Capture the cell that displays the provided text and extract its [X, Y] central coordinate. 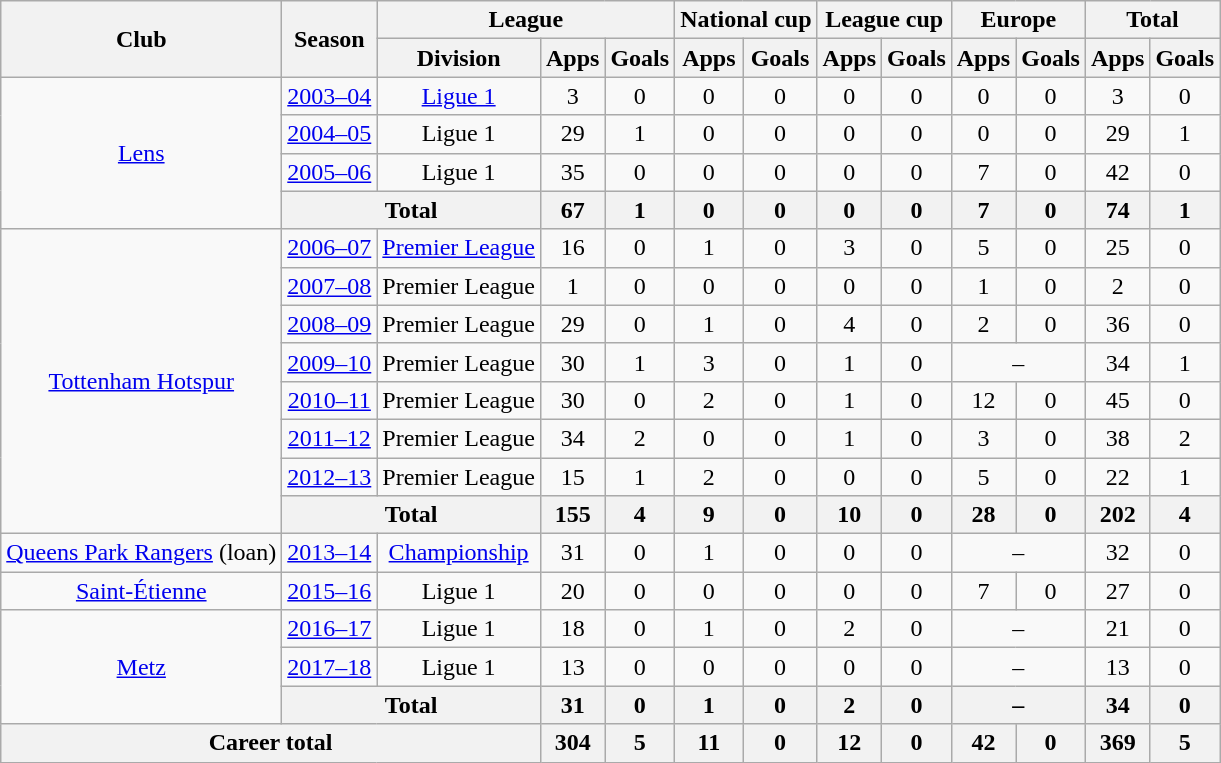
11 [709, 743]
2017–18 [330, 667]
28 [983, 515]
9 [709, 515]
Lens [142, 153]
2007–08 [330, 286]
2003–04 [330, 96]
2010–11 [330, 400]
18 [572, 629]
Career total [271, 743]
369 [1117, 743]
Division [459, 58]
36 [1117, 324]
2013–14 [330, 553]
202 [1117, 515]
2011–12 [330, 438]
10 [849, 515]
Europe [1018, 20]
2008–09 [330, 324]
20 [572, 591]
21 [1117, 629]
Tottenham Hotspur [142, 381]
Club [142, 39]
16 [572, 248]
15 [572, 477]
32 [1117, 553]
25 [1117, 248]
27 [1117, 591]
45 [1117, 400]
2012–13 [330, 477]
2006–07 [330, 248]
Championship [459, 553]
2016–17 [330, 629]
155 [572, 515]
League cup [884, 20]
67 [572, 210]
Saint-Étienne [142, 591]
304 [572, 743]
2005–06 [330, 172]
2015–16 [330, 591]
38 [1117, 438]
League [526, 20]
74 [1117, 210]
22 [1117, 477]
Season [330, 39]
2004–05 [330, 134]
National cup [746, 20]
Queens Park Rangers (loan) [142, 553]
Metz [142, 667]
35 [572, 172]
2009–10 [330, 362]
